Locate the cell with the specified text and output its (X, Y) center coordinate. 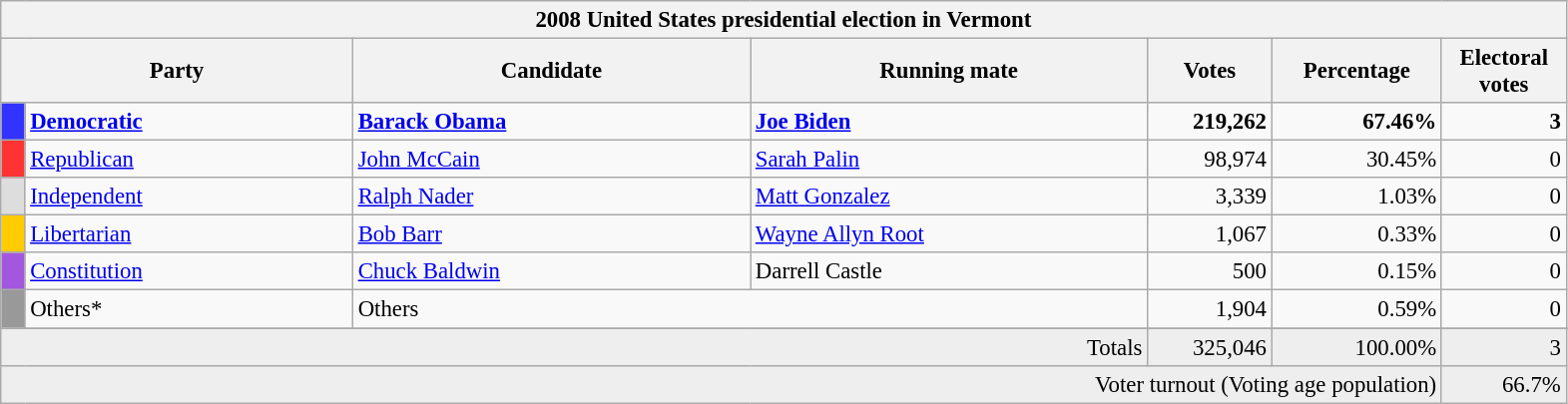
Republican (189, 160)
Party (178, 72)
Libertarian (189, 234)
Independent (189, 197)
67.46% (1356, 122)
Candidate (551, 72)
John McCain (551, 160)
Percentage (1356, 72)
Wayne Allyn Root (949, 234)
0.59% (1356, 309)
500 (1210, 272)
30.45% (1356, 160)
Barack Obama (551, 122)
219,262 (1210, 122)
Voter turnout (Voting age population) (722, 384)
2008 United States presidential election in Vermont (784, 20)
1,904 (1210, 309)
Joe Biden (949, 122)
1,067 (1210, 234)
66.7% (1503, 384)
98,974 (1210, 160)
0.15% (1356, 272)
Electoral votes (1503, 72)
3,339 (1210, 197)
Matt Gonzalez (949, 197)
1.03% (1356, 197)
Ralph Nader (551, 197)
Democratic (189, 122)
325,046 (1210, 347)
Chuck Baldwin (551, 272)
Votes (1210, 72)
Running mate (949, 72)
0.33% (1356, 234)
Totals (575, 347)
Constitution (189, 272)
Darrell Castle (949, 272)
Others (750, 309)
Others* (189, 309)
Sarah Palin (949, 160)
Bob Barr (551, 234)
100.00% (1356, 347)
